Return the [x, y] coordinate for the center point of the cell that contains the specified text.  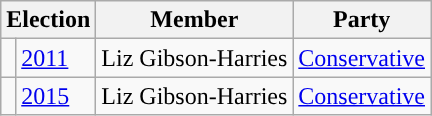
Member [194, 20]
2011 [56, 58]
Election [48, 20]
Party [362, 20]
2015 [56, 96]
